Identify which cell holds the provided text, then report its (x, y) central coordinate. 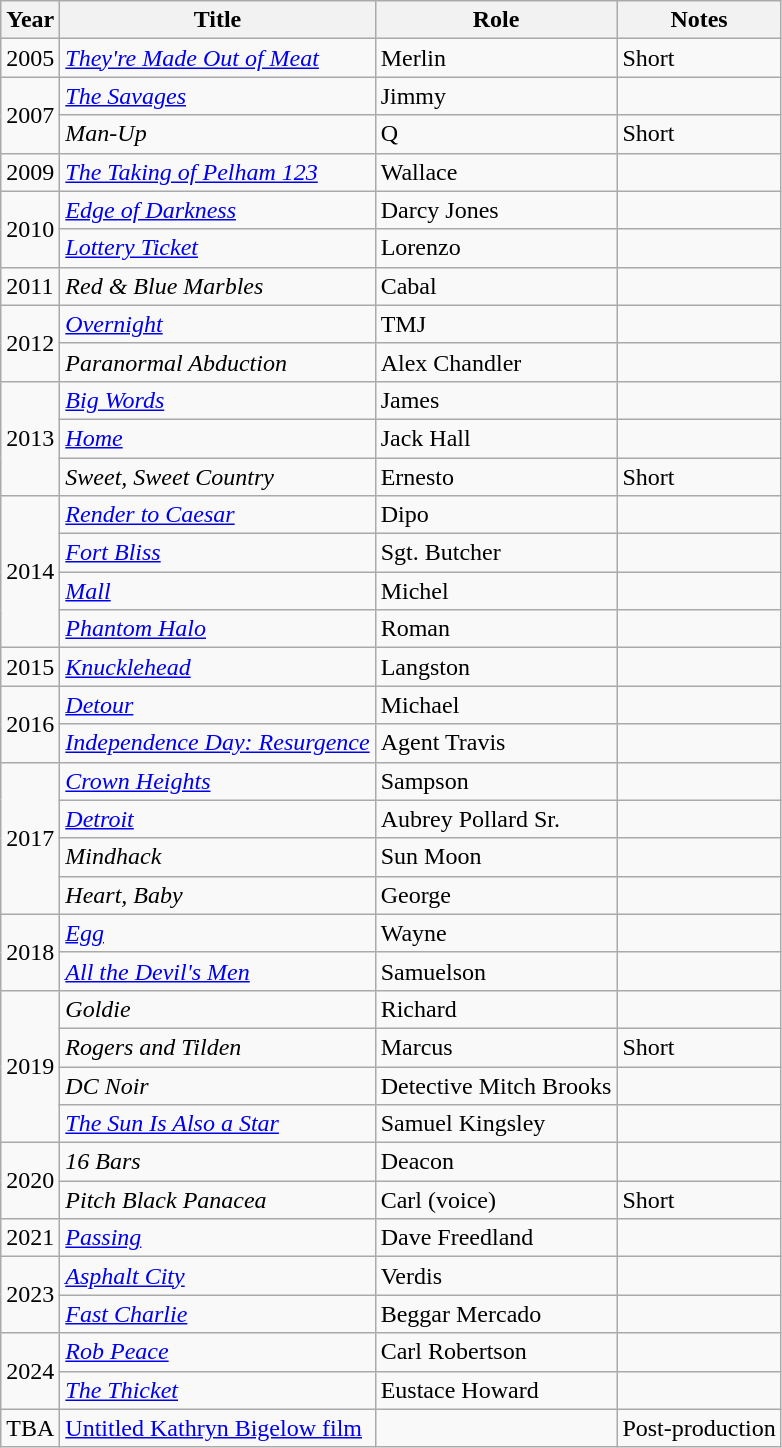
Richard (496, 1009)
The Taking of Pelham 123 (218, 172)
Sgt. Butcher (496, 553)
Edge of Darkness (218, 210)
They're Made Out of Meat (218, 58)
Lorenzo (496, 248)
Agent Travis (496, 743)
Paranormal Abduction (218, 362)
Sampson (496, 781)
Verdis (496, 1276)
Mindhack (218, 857)
2007 (30, 115)
Roman (496, 629)
Rob Peace (218, 1352)
Jimmy (496, 96)
Beggar Mercado (496, 1314)
Crown Heights (218, 781)
Man-Up (218, 134)
2019 (30, 1066)
James (496, 400)
2009 (30, 172)
Detective Mitch Brooks (496, 1085)
Render to Caesar (218, 515)
Pitch Black Panacea (218, 1200)
Title (218, 20)
Red & Blue Marbles (218, 286)
Egg (218, 933)
Carl (voice) (496, 1200)
The Sun Is Also a Star (218, 1124)
Passing (218, 1238)
Knucklehead (218, 667)
Jack Hall (496, 438)
Carl Robertson (496, 1352)
Deacon (496, 1162)
Big Words (218, 400)
The Savages (218, 96)
Marcus (496, 1047)
2020 (30, 1181)
Darcy Jones (496, 210)
Phantom Halo (218, 629)
Michael (496, 705)
Post-production (699, 1428)
Overnight (218, 324)
2010 (30, 229)
Dave Freedland (496, 1238)
Cabal (496, 286)
2011 (30, 286)
Wallace (496, 172)
Role (496, 20)
Heart, Baby (218, 895)
Eustace Howard (496, 1390)
Samuel Kingsley (496, 1124)
TBA (30, 1428)
2021 (30, 1238)
Mall (218, 591)
George (496, 895)
DC Noir (218, 1085)
2018 (30, 952)
Rogers and Tilden (218, 1047)
Merlin (496, 58)
Home (218, 438)
2013 (30, 438)
2016 (30, 724)
2017 (30, 838)
2012 (30, 343)
Year (30, 20)
Ernesto (496, 477)
All the Devil's Men (218, 971)
Sweet, Sweet Country (218, 477)
2024 (30, 1371)
Fast Charlie (218, 1314)
The Thicket (218, 1390)
Lottery Ticket (218, 248)
Asphalt City (218, 1276)
Alex Chandler (496, 362)
16 Bars (218, 1162)
2005 (30, 58)
Detroit (218, 819)
Untitled Kathryn Bigelow film (218, 1428)
Fort Bliss (218, 553)
2014 (30, 572)
Langston (496, 667)
Michel (496, 591)
2015 (30, 667)
Samuelson (496, 971)
Independence Day: Resurgence (218, 743)
Detour (218, 705)
Notes (699, 20)
Wayne (496, 933)
Dipo (496, 515)
TMJ (496, 324)
Goldie (218, 1009)
Q (496, 134)
Aubrey Pollard Sr. (496, 819)
2023 (30, 1295)
Sun Moon (496, 857)
